Scan for the cell matching the given text and deliver its [x, y] coordinate at center. 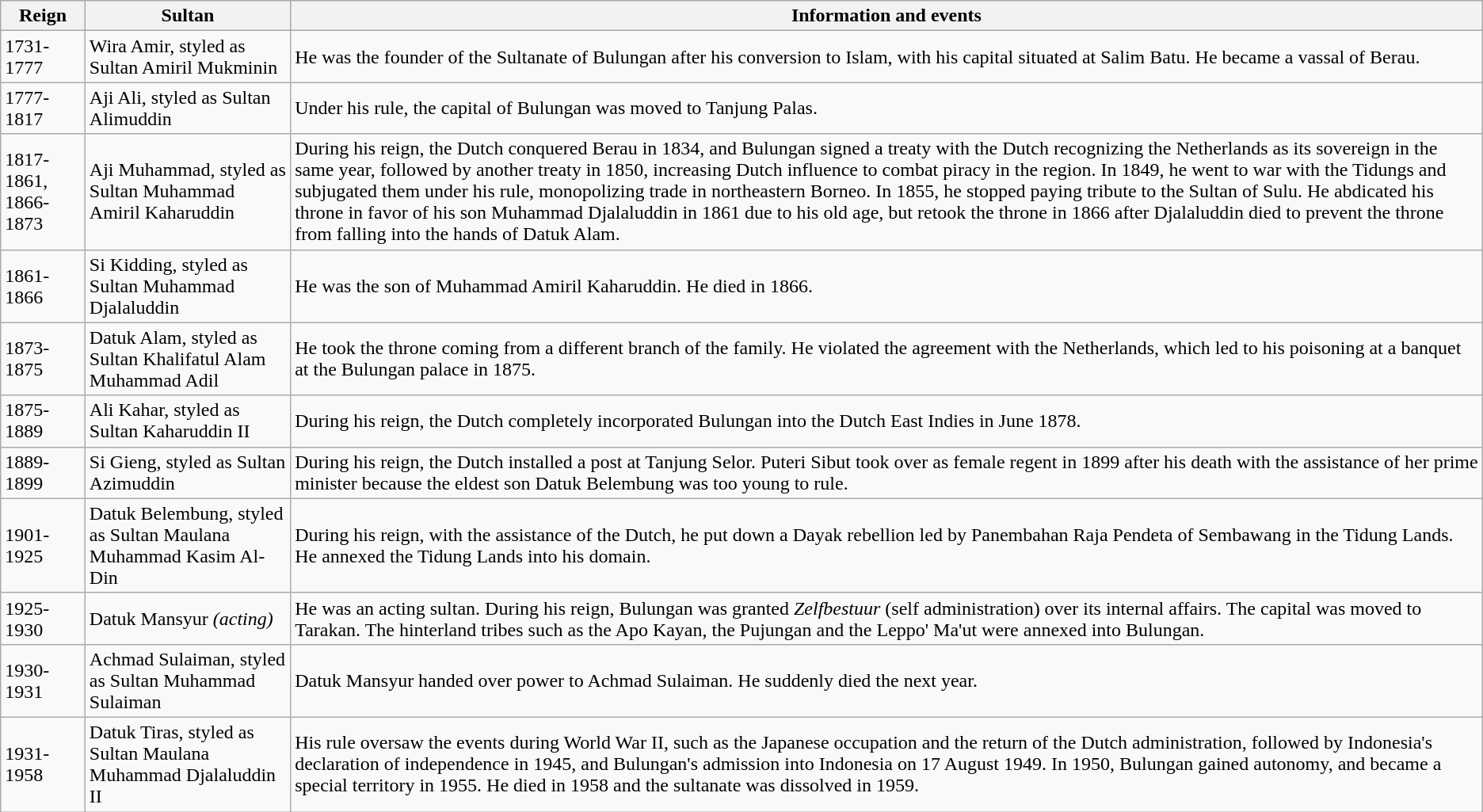
1901-1925 [43, 545]
1925-1930 [43, 618]
Aji Ali, styled as Sultan Alimuddin [187, 108]
1777-1817 [43, 108]
Ali Kahar, styled as Sultan Kaharuddin II [187, 421]
Reign [43, 16]
Achmad Sulaiman, styled as Sultan Muhammad Sulaiman [187, 680]
1875-1889 [43, 421]
1889-1899 [43, 472]
Datuk Mansyur (acting) [187, 618]
Datuk Mansyur handed over power to Achmad Sulaiman. He suddenly died the next year. [887, 680]
Si Gieng, styled as Sultan Azimuddin [187, 472]
Aji Muhammad, styled as Sultan Muhammad Amiril Kaharuddin [187, 192]
1861-1866 [43, 286]
Datuk Belembung, styled as Sultan Maulana Muhammad Kasim Al-Din [187, 545]
1817-1861, 1866-1873 [43, 192]
Si Kidding, styled as Sultan Muhammad Djalaluddin [187, 286]
1731-1777 [43, 57]
Wira Amir, styled as Sultan Amiril Mukminin [187, 57]
1930-1931 [43, 680]
He was the son of Muhammad Amiril Kaharuddin. He died in 1866. [887, 286]
Datuk Tiras, styled as Sultan Maulana Muhammad Djalaluddin II [187, 764]
Sultan [187, 16]
1873-1875 [43, 359]
During his reign, the Dutch completely incorporated Bulungan into the Dutch East Indies in June 1878. [887, 421]
Datuk Alam, styled as Sultan Khalifatul Alam Muhammad Adil [187, 359]
Under his rule, the capital of Bulungan was moved to Tanjung Palas. [887, 108]
He was the founder of the Sultanate of Bulungan after his conversion to Islam, with his capital situated at Salim Batu. He became a vassal of Berau. [887, 57]
1931-1958 [43, 764]
Information and events [887, 16]
